Search for the cell housing the specified text and yield its (x, y) center coordinate. 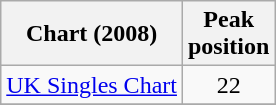
Peakposition (228, 34)
UK Singles Chart (92, 85)
Chart (2008) (92, 34)
22 (228, 85)
